Return [x, y] of the center of cell containing provided text 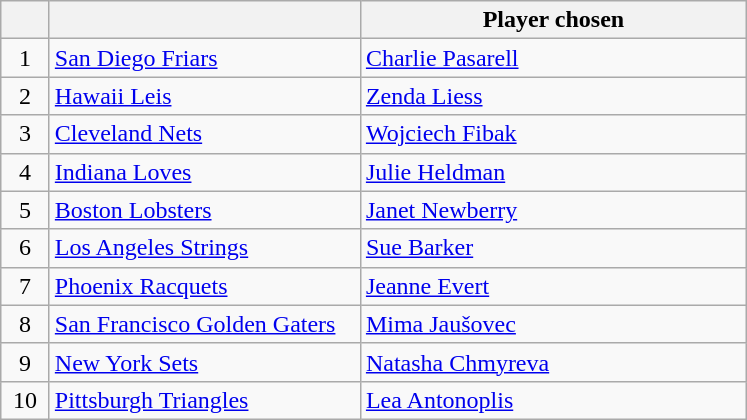
San Diego Friars [204, 58]
Zenda Liess [553, 96]
Indiana Loves [204, 172]
Pittsburgh Triangles [204, 400]
Julie Heldman [553, 172]
Natasha Chmyreva [553, 362]
2 [26, 96]
Hawaii Leis [204, 96]
3 [26, 134]
9 [26, 362]
Player chosen [553, 20]
Mima Jaušovec [553, 324]
Boston Lobsters [204, 210]
8 [26, 324]
Lea Antonoplis [553, 400]
10 [26, 400]
6 [26, 248]
Los Angeles Strings [204, 248]
New York Sets [204, 362]
San Francisco Golden Gaters [204, 324]
Sue Barker [553, 248]
Janet Newberry [553, 210]
Jeanne Evert [553, 286]
1 [26, 58]
Phoenix Racquets [204, 286]
Charlie Pasarell [553, 58]
4 [26, 172]
Cleveland Nets [204, 134]
Wojciech Fibak [553, 134]
7 [26, 286]
5 [26, 210]
